Find where the given text appears and provide that cell's center as (x, y) coordinate. 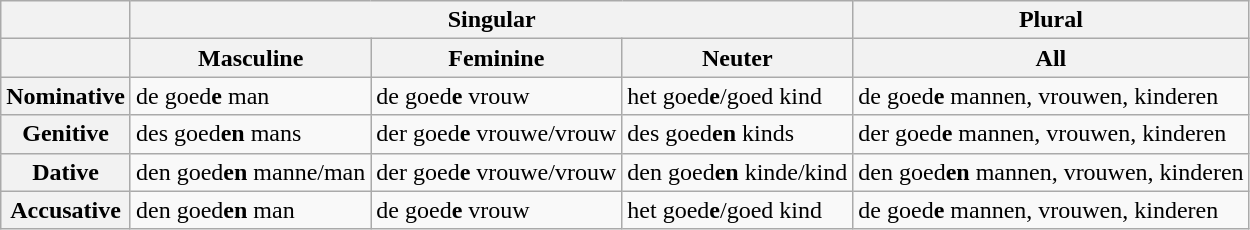
den goeden kinde/kind (738, 172)
Dative (66, 172)
Accusative (66, 210)
Feminine (496, 58)
Genitive (66, 134)
Masculine (250, 58)
den goeden manne/man (250, 172)
Singular (491, 20)
den goeden mannen, vrouwen, kinderen (1051, 172)
de goede man (250, 96)
der goede mannen, vrouwen, kinderen (1051, 134)
des goeden kinds (738, 134)
des goeden mans (250, 134)
Neuter (738, 58)
Plural (1051, 20)
All (1051, 58)
Nominative (66, 96)
den goeden man (250, 210)
